Scan for the cell matching the given text and deliver its [x, y] coordinate at center. 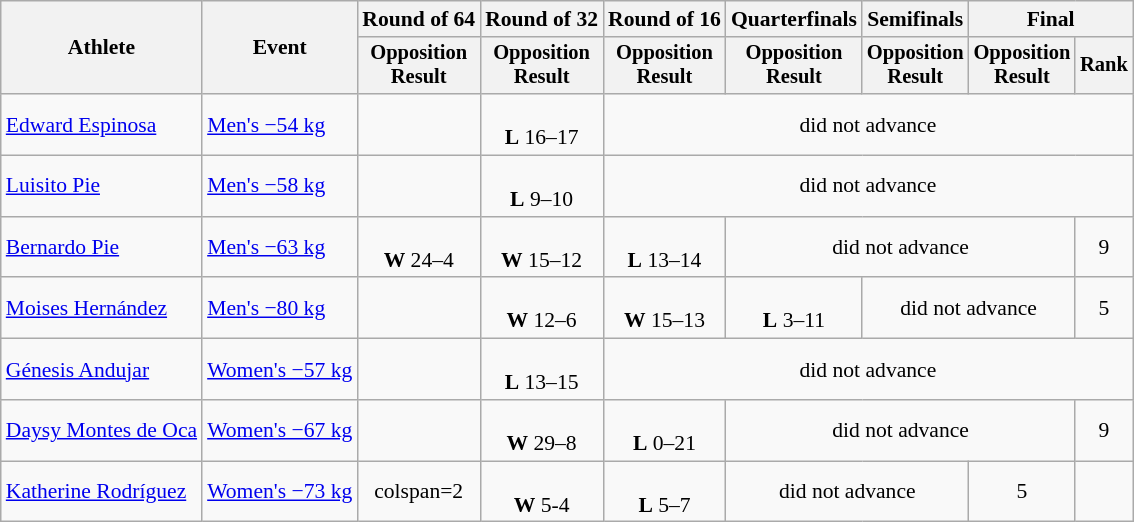
Quarterfinals [794, 19]
Women's −67 kg [280, 430]
Final [1051, 19]
L 9–10 [542, 186]
Men's −63 kg [280, 248]
Round of 16 [664, 19]
colspan=2 [418, 492]
Men's −80 kg [280, 308]
Round of 64 [418, 19]
L 13–15 [542, 370]
W 29–8 [542, 430]
W 5-4 [542, 492]
Event [280, 48]
W 12–6 [542, 308]
Women's −57 kg [280, 370]
Athlete [102, 48]
Bernardo Pie [102, 248]
W 24–4 [418, 248]
Edward Espinosa [102, 124]
Women's −73 kg [280, 492]
L 3–11 [794, 308]
Rank [1104, 66]
L 5–7 [664, 492]
Men's −58 kg [280, 186]
Men's −54 kg [280, 124]
L 16–17 [542, 124]
Moises Hernández [102, 308]
L 0–21 [664, 430]
Luisito Pie [102, 186]
Round of 32 [542, 19]
Semifinals [916, 19]
W 15–13 [664, 308]
Daysy Montes de Oca [102, 430]
Génesis Andujar [102, 370]
W 15–12 [542, 248]
L 13–14 [664, 248]
Katherine Rodríguez [102, 492]
